Pinpoint the cell where the given text exists, returning its [X, Y] midpoint coordinate. 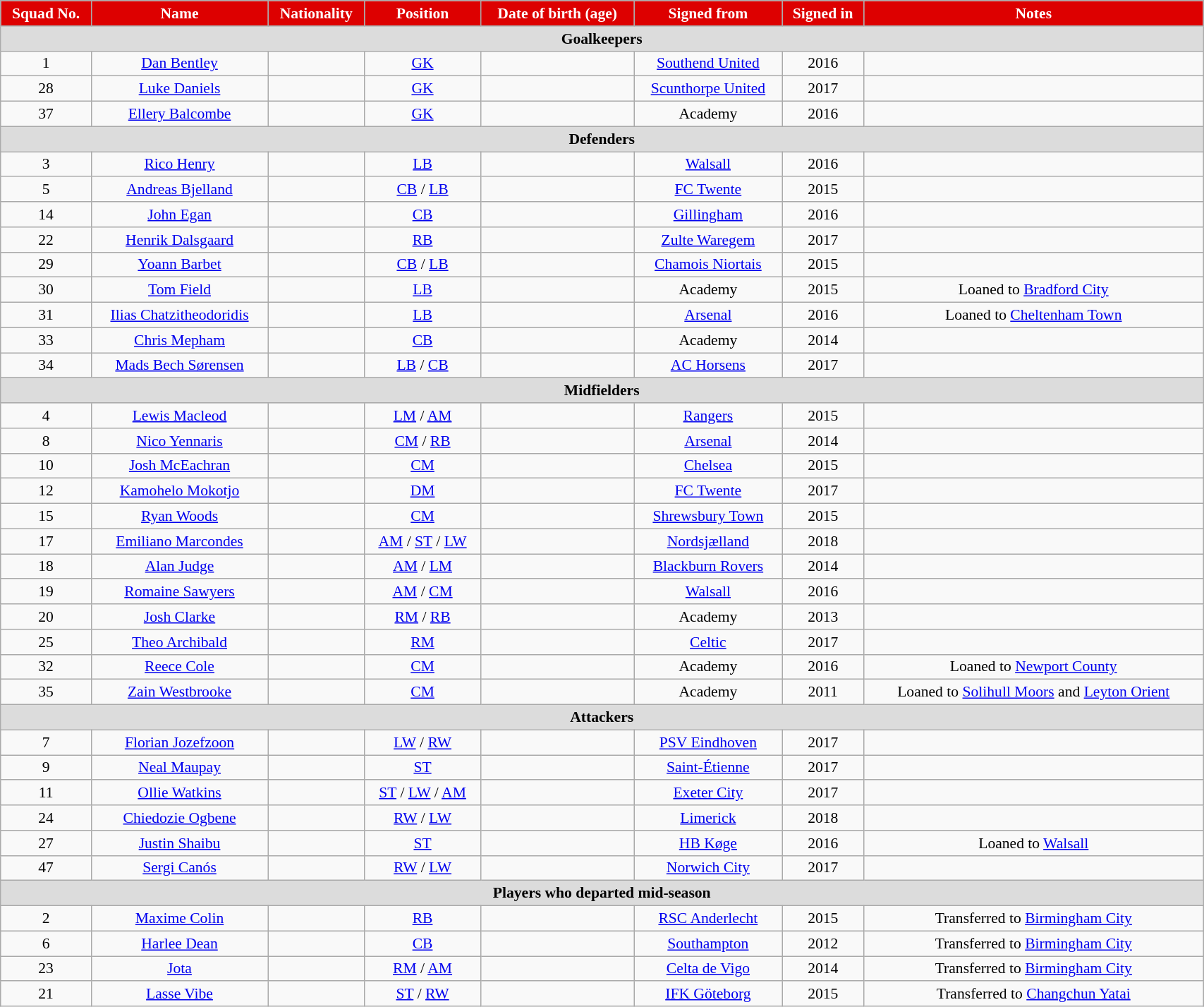
35 [47, 692]
DM [422, 491]
19 [47, 592]
17 [47, 541]
RM [422, 642]
Limerick [708, 818]
RM / RB [422, 617]
CM / RB [422, 441]
AM / LM [422, 567]
Scunthorpe United [708, 89]
1 [47, 64]
6 [47, 943]
Southampton [708, 943]
ST / RW [422, 994]
Zain Westbrooke [179, 692]
Rico Henry [179, 164]
Ellery Balcombe [179, 114]
John Egan [179, 215]
Southend United [708, 64]
Luke Daniels [179, 89]
Date of birth (age) [557, 13]
Tom Field [179, 290]
Loaned to Walsall [1034, 843]
Reece Cole [179, 667]
Maxime Colin [179, 919]
47 [47, 868]
33 [47, 340]
Yoann Barbet [179, 265]
Chris Mepham [179, 340]
15 [47, 517]
Sergi Canós [179, 868]
14 [47, 215]
28 [47, 89]
Mads Bech Sørensen [179, 366]
30 [47, 290]
RSC Anderlecht [708, 919]
Attackers [602, 718]
Chelsea [708, 466]
23 [47, 969]
Chiedozie Ogbene [179, 818]
Celta de Vigo [708, 969]
Florian Jozefzoon [179, 742]
11 [47, 793]
4 [47, 416]
Signed from [708, 13]
Celtic [708, 642]
LM / AM [422, 416]
Midfielders [602, 391]
LB / CB [422, 366]
Saint-Étienne [708, 768]
Dan Bentley [179, 64]
22 [47, 240]
Henrik Dalsgaard [179, 240]
8 [47, 441]
Theo Archibald [179, 642]
29 [47, 265]
7 [47, 742]
Ollie Watkins [179, 793]
Nico Yennaris [179, 441]
31 [47, 315]
Norwich City [708, 868]
Exeter City [708, 793]
Defenders [602, 139]
Blackburn Rovers [708, 567]
Ilias Chatzitheodoridis [179, 315]
AC Horsens [708, 366]
Kamohelo Mokotjo [179, 491]
Chamois Niortais [708, 265]
32 [47, 667]
PSV Eindhoven [708, 742]
12 [47, 491]
AM / CM [422, 592]
Loaned to Cheltenham Town [1034, 315]
34 [47, 366]
Name [179, 13]
Loaned to Solihull Moors and Leyton Orient [1034, 692]
IFK Göteborg [708, 994]
Jota [179, 969]
Signed in [823, 13]
Lewis Macleod [179, 416]
2012 [823, 943]
9 [47, 768]
Romaine Sawyers [179, 592]
Lasse Vibe [179, 994]
ST / LW / AM [422, 793]
Nationality [316, 13]
Loaned to Bradford City [1034, 290]
Zulte Waregem [708, 240]
HB Køge [708, 843]
Players who departed mid-season [602, 893]
Nordsjælland [708, 541]
Ryan Woods [179, 517]
Position [422, 13]
Gillingham [708, 215]
AM / ST / LW [422, 541]
Transferred to Changchun Yatai [1034, 994]
Notes [1034, 13]
27 [47, 843]
Loaned to Newport County [1034, 667]
Shrewsbury Town [708, 517]
3 [47, 164]
Emiliano Marcondes [179, 541]
RM / AM [422, 969]
10 [47, 466]
5 [47, 190]
18 [47, 567]
Josh Clarke [179, 617]
20 [47, 617]
2013 [823, 617]
Josh McEachran [179, 466]
21 [47, 994]
Andreas Bjelland [179, 190]
LW / RW [422, 742]
24 [47, 818]
Neal Maupay [179, 768]
Rangers [708, 416]
37 [47, 114]
Alan Judge [179, 567]
25 [47, 642]
Justin Shaibu [179, 843]
Squad No. [47, 13]
2 [47, 919]
2011 [823, 692]
Goalkeepers [602, 39]
Harlee Dean [179, 943]
